Detect which cell encompasses the target text, then output its [x, y] center coordinate. 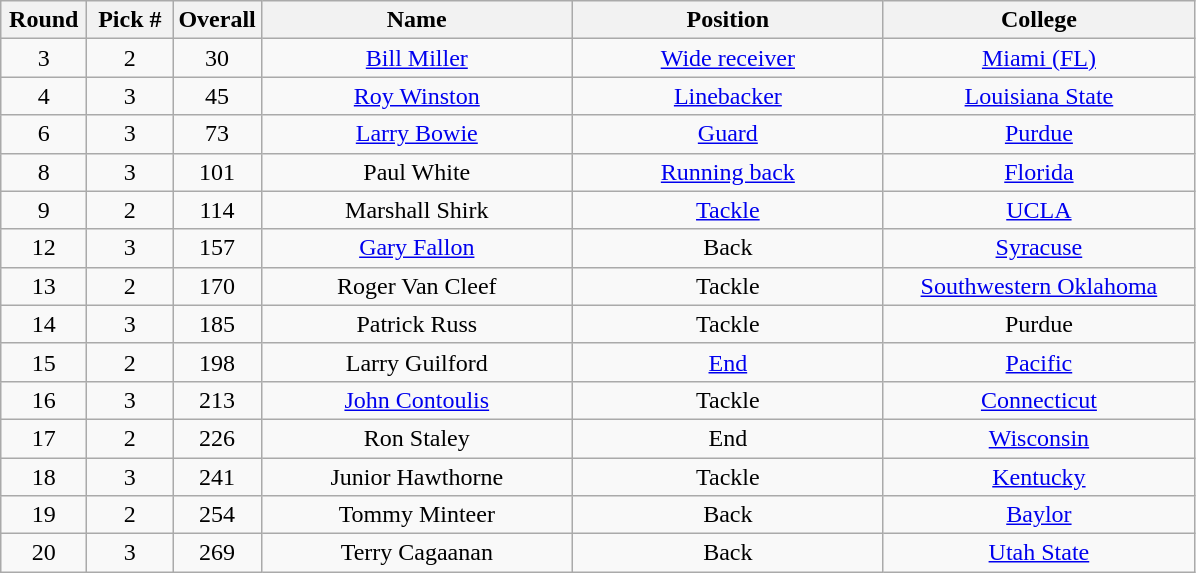
15 [44, 362]
213 [217, 400]
Overall [217, 20]
185 [217, 324]
Florida [1038, 172]
Louisiana State [1038, 96]
17 [44, 438]
198 [217, 362]
Ron Staley [416, 438]
Syracuse [1038, 248]
Wide receiver [728, 58]
Patrick Russ [416, 324]
Wisconsin [1038, 438]
30 [217, 58]
Gary Fallon [416, 248]
226 [217, 438]
8 [44, 172]
14 [44, 324]
Tommy Minteer [416, 515]
Roger Van Cleef [416, 286]
Running back [728, 172]
Terry Cagaanan [416, 553]
73 [217, 134]
4 [44, 96]
Roy Winston [416, 96]
6 [44, 134]
Position [728, 20]
241 [217, 477]
Larry Guilford [416, 362]
Baylor [1038, 515]
19 [44, 515]
Bill Miller [416, 58]
Pacific [1038, 362]
12 [44, 248]
Marshall Shirk [416, 210]
254 [217, 515]
John Contoulis [416, 400]
13 [44, 286]
Connecticut [1038, 400]
269 [217, 553]
Guard [728, 134]
UCLA [1038, 210]
9 [44, 210]
18 [44, 477]
Round [44, 20]
Miami (FL) [1038, 58]
Southwestern Oklahoma [1038, 286]
20 [44, 553]
Utah State [1038, 553]
Pick # [130, 20]
16 [44, 400]
114 [217, 210]
157 [217, 248]
101 [217, 172]
Name [416, 20]
170 [217, 286]
Junior Hawthorne [416, 477]
College [1038, 20]
45 [217, 96]
Paul White [416, 172]
Larry Bowie [416, 134]
Linebacker [728, 96]
Kentucky [1038, 477]
